Pinpoint the cell where the given text exists, returning its (x, y) midpoint coordinate. 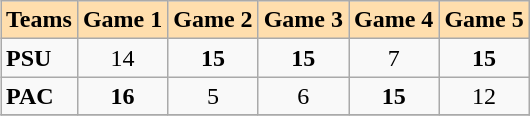
7 (393, 58)
6 (303, 96)
PSU (40, 58)
16 (122, 96)
Game 2 (213, 20)
Game 3 (303, 20)
Game 1 (122, 20)
Teams (40, 20)
14 (122, 58)
PAC (40, 96)
5 (213, 96)
12 (484, 96)
Game 4 (393, 20)
Game 5 (484, 20)
